Capture the cell that displays the provided text and extract its (X, Y) central coordinate. 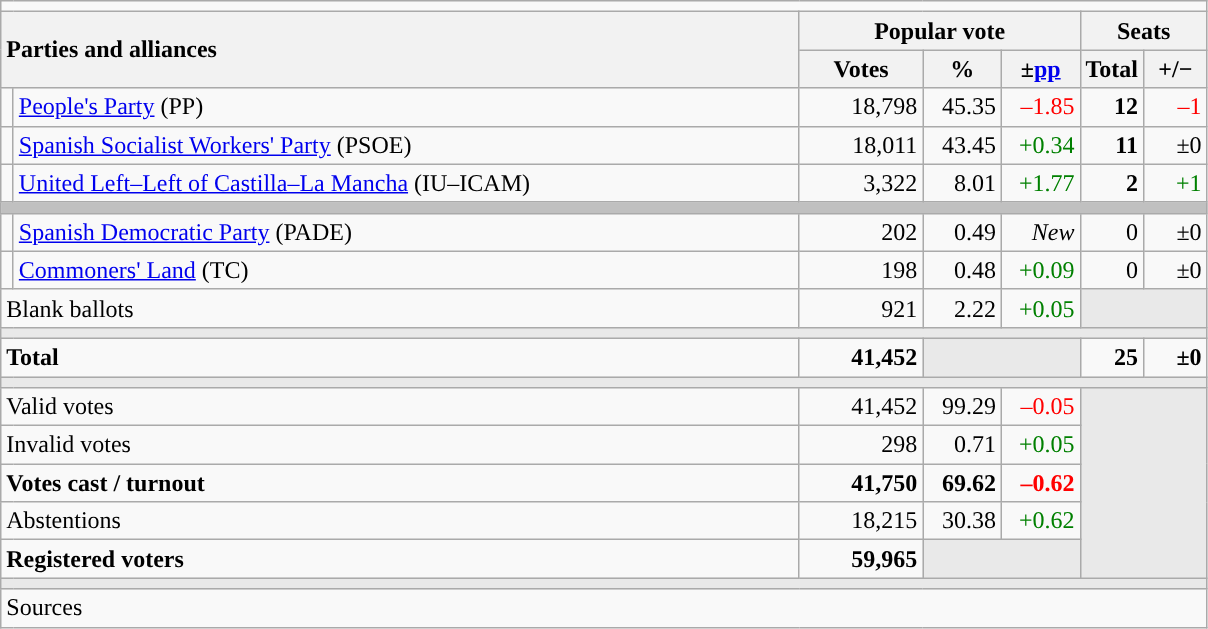
Seats (1144, 31)
Parties and alliances (400, 50)
+0.09 (1040, 270)
0.49 (962, 232)
±pp (1040, 69)
8.01 (962, 183)
Sources (604, 608)
–1 (1176, 107)
Valid votes (400, 407)
Votes (861, 69)
18,798 (861, 107)
New (1040, 232)
–0.05 (1040, 407)
43.45 (962, 145)
12 (1112, 107)
99.29 (962, 407)
+0.34 (1040, 145)
198 (861, 270)
–0.62 (1040, 483)
Abstentions (400, 521)
+/− (1176, 69)
Spanish Socialist Workers' Party (PSOE) (406, 145)
2 (1112, 183)
United Left–Left of Castilla–La Mancha (IU–ICAM) (406, 183)
25 (1112, 357)
+1 (1176, 183)
69.62 (962, 483)
+1.77 (1040, 183)
Registered voters (400, 559)
% (962, 69)
Popular vote (940, 31)
298 (861, 445)
Invalid votes (400, 445)
921 (861, 308)
–1.85 (1040, 107)
41,750 (861, 483)
59,965 (861, 559)
18,215 (861, 521)
Votes cast / turnout (400, 483)
+0.62 (1040, 521)
18,011 (861, 145)
202 (861, 232)
Blank ballots (400, 308)
3,322 (861, 183)
Spanish Democratic Party (PADE) (406, 232)
0.48 (962, 270)
Commoners' Land (TC) (406, 270)
45.35 (962, 107)
0.71 (962, 445)
11 (1112, 145)
30.38 (962, 521)
People's Party (PP) (406, 107)
2.22 (962, 308)
